For the text-containing cell, return its midpoint in (x, y) coordinate format. 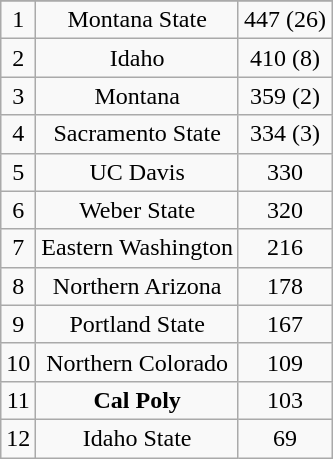
167 (284, 324)
410 (8) (284, 58)
Montana (138, 96)
9 (18, 324)
Cal Poly (138, 400)
Weber State (138, 210)
Eastern Washington (138, 248)
12 (18, 438)
320 (284, 210)
359 (2) (284, 96)
8 (18, 286)
2 (18, 58)
178 (284, 286)
Idaho State (138, 438)
69 (284, 438)
109 (284, 362)
5 (18, 172)
7 (18, 248)
330 (284, 172)
6 (18, 210)
3 (18, 96)
447 (26) (284, 20)
Sacramento State (138, 134)
Idaho (138, 58)
103 (284, 400)
334 (3) (284, 134)
Northern Arizona (138, 286)
1 (18, 20)
Portland State (138, 324)
UC Davis (138, 172)
4 (18, 134)
10 (18, 362)
11 (18, 400)
216 (284, 248)
Montana State (138, 20)
Northern Colorado (138, 362)
